Extract the [x, y] coordinate from the center of the cell holding the provided text.  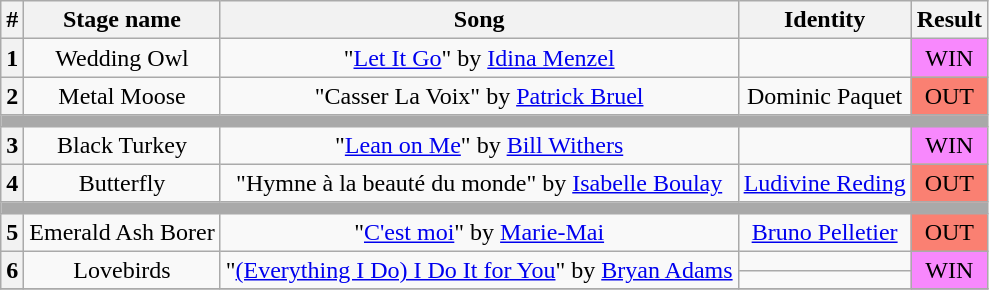
Result [949, 20]
Bruno Pelletier [824, 232]
Butterfly [122, 183]
2 [12, 96]
Ludivine Reding [824, 183]
3 [12, 145]
4 [12, 183]
Dominic Paquet [824, 96]
"Let It Go" by Idina Menzel [479, 58]
1 [12, 58]
"(Everything I Do) I Do It for You" by Bryan Adams [479, 270]
Song [479, 20]
Black Turkey [122, 145]
Wedding Owl [122, 58]
5 [12, 232]
Emerald Ash Borer [122, 232]
Lovebirds [122, 270]
"Hymne à la beauté du monde" by Isabelle Boulay [479, 183]
6 [12, 270]
"Lean on Me" by Bill Withers [479, 145]
"Casser La Voix" by Patrick Bruel [479, 96]
Identity [824, 20]
Metal Moose [122, 96]
"C'est moi" by Marie-Mai [479, 232]
Stage name [122, 20]
# [12, 20]
